Find where the given text appears and provide that cell's center as [X, Y] coordinate. 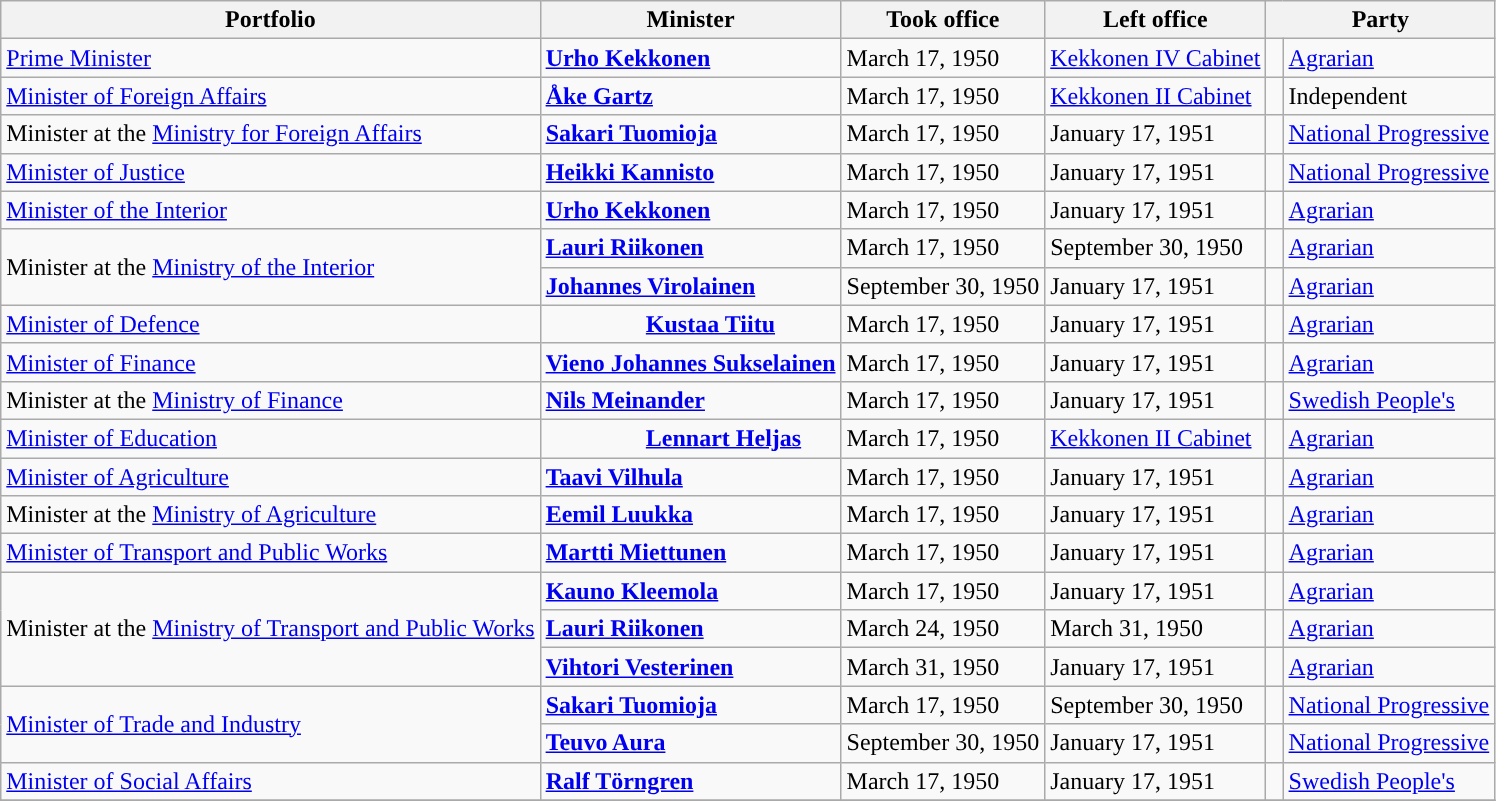
Minister of Social Affairs [270, 781]
Ralf Törngren [690, 781]
Kekkonen IV Cabinet [1156, 58]
March 24, 1950 [943, 629]
Minister [690, 20]
Independent [1389, 96]
Minister at the Ministry of Transport and Public Works [270, 629]
Johannes Virolainen [690, 286]
Left office [1156, 20]
Party [1380, 20]
Minister at the Ministry of Agriculture [270, 515]
Heikki Kannisto [690, 172]
Minister of Agriculture [270, 477]
Prime Minister [270, 58]
Kustaa Tiitu [690, 324]
Eemil Luukka [690, 515]
Martti Miettunen [690, 553]
Taavi Vilhula [690, 477]
Nils Meinander [690, 400]
Teuvo Aura [690, 743]
Vieno Johannes Sukselainen [690, 362]
Took office [943, 20]
Vihtori Vesterinen [690, 667]
Minister of Transport and Public Works [270, 553]
Lennart Heljas [690, 438]
Minister of Trade and Industry [270, 724]
Minister at the Ministry of the Interior [270, 267]
Minister of Finance [270, 362]
Minister of Foreign Affairs [270, 96]
Minister of Education [270, 438]
Kauno Kleemola [690, 591]
Minister of Defence [270, 324]
Minister at the Ministry for Foreign Affairs [270, 134]
Portfolio [270, 20]
Minister of Justice [270, 172]
Minister at the Ministry of Finance [270, 400]
Minister of the Interior [270, 210]
Åke Gartz [690, 96]
